Pinpoint the cell where the given text exists, returning its [x, y] midpoint coordinate. 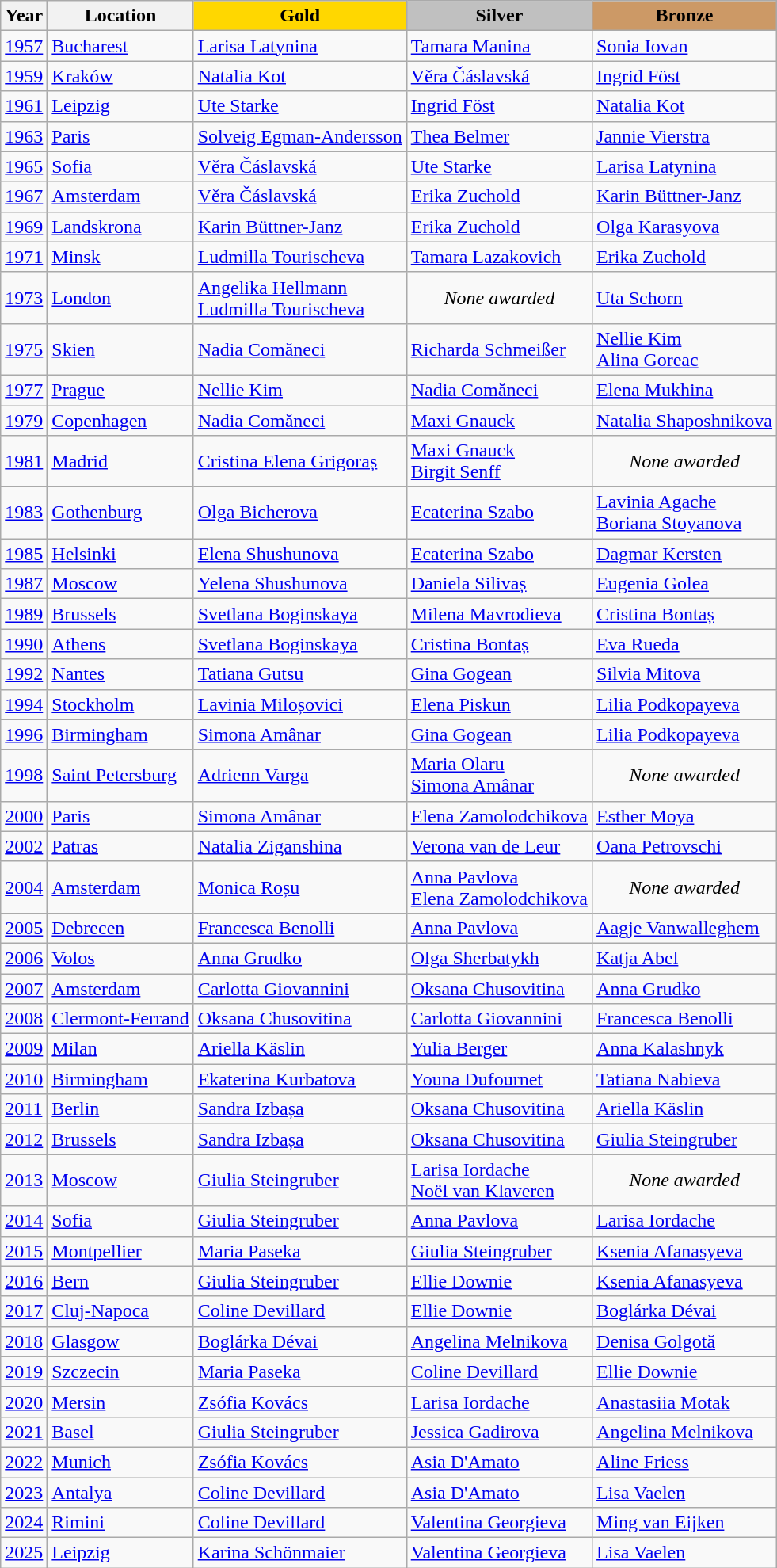
Stockholm [120, 704]
2006 [24, 958]
Debrecen [120, 928]
Tamara Manina [499, 46]
1967 [24, 196]
Munich [120, 1462]
Tatiana Nabieva [684, 1079]
Saint Petersburg [120, 775]
1961 [24, 106]
Katja Abel [684, 958]
Esther Moya [684, 816]
Berlin [120, 1109]
Karina Schönmaier [299, 1553]
Olga Sherbatykh [499, 958]
Maxi Gnauck Birgit Senff [499, 461]
Aagje Vanwalleghem [684, 928]
1971 [24, 257]
Ming van Eijken [684, 1523]
1989 [24, 614]
2013 [24, 1181]
Jessica Gadirova [499, 1432]
2009 [24, 1049]
1994 [24, 704]
Nantes [120, 674]
Minsk [120, 257]
1983 [24, 513]
Glasgow [120, 1341]
Mersin [120, 1402]
1985 [24, 554]
2016 [24, 1281]
Elena Mukhina [684, 390]
Jannie Vierstra [684, 136]
Gothenburg [120, 513]
Olga Karasyova [684, 227]
2021 [24, 1432]
Denisa Golgotă [684, 1341]
Gold [299, 16]
2022 [24, 1462]
Silvia Mitova [684, 674]
Solveig Egman-Andersson [299, 136]
1965 [24, 166]
Kraków [120, 76]
2010 [24, 1079]
Yelena Shushunova [299, 584]
Madrid [120, 461]
1979 [24, 421]
Anastasiia Motak [684, 1402]
1977 [24, 390]
Verona van de Leur [499, 846]
1959 [24, 76]
1987 [24, 584]
2000 [24, 816]
2024 [24, 1523]
Landskrona [120, 227]
Daniela Silivaș [499, 584]
Basel [120, 1432]
2012 [24, 1139]
Patras [120, 846]
Nellie Kim Alina Goreac [684, 349]
Bern [120, 1281]
2017 [24, 1311]
Rimini [120, 1523]
1990 [24, 644]
Anna Kalashnyk [684, 1049]
2004 [24, 887]
Nellie Kim [299, 390]
2018 [24, 1341]
Copenhagen [120, 421]
Dagmar Kersten [684, 554]
Sonia Iovan [684, 46]
2023 [24, 1492]
1969 [24, 227]
2014 [24, 1221]
Natalia Shaposhnikova [684, 421]
Anna Pavlova Elena Zamolodchikova [499, 887]
1963 [24, 136]
Szczecin [120, 1372]
2008 [24, 1019]
Milena Mavrodieva [499, 614]
1973 [24, 298]
2005 [24, 928]
Bucharest [120, 46]
Antalya [120, 1492]
Elena Piskun [499, 704]
2002 [24, 846]
1996 [24, 734]
Oana Petrovschi [684, 846]
1957 [24, 46]
Angelika Hellmann Ludmilla Tourischeva [299, 298]
Volos [120, 958]
Ludmilla Tourischeva [299, 257]
Olga Bicherova [299, 513]
Eugenia Golea [684, 584]
Milan [120, 1049]
Cluj-Napoca [120, 1311]
Larisa Iordache Noël van Klaveren [499, 1181]
2025 [24, 1553]
Year [24, 16]
Adrienn Varga [299, 775]
London [120, 298]
Lavinia Miloșovici [299, 704]
Silver [499, 16]
Richarda Schmeißer [499, 349]
Youna Dufournet [499, 1079]
2015 [24, 1251]
Helsinki [120, 554]
1975 [24, 349]
Tamara Lazakovich [499, 257]
Eva Rueda [684, 644]
1992 [24, 674]
Montpellier [120, 1251]
Athens [120, 644]
2011 [24, 1109]
Skien [120, 349]
Clermont-Ferrand [120, 1019]
Natalia Ziganshina [299, 846]
Yulia Berger [499, 1049]
Cristina Elena Grigoraș [299, 461]
Elena Zamolodchikova [499, 816]
Location [120, 16]
Bronze [684, 16]
Maxi Gnauck [499, 421]
2007 [24, 988]
Ekaterina Kurbatova [299, 1079]
1998 [24, 775]
Tatiana Gutsu [299, 674]
1981 [24, 461]
Lavinia Agache Boriana Stoyanova [684, 513]
Prague [120, 390]
Thea Belmer [499, 136]
2020 [24, 1402]
Uta Schorn [684, 298]
Elena Shushunova [299, 554]
Monica Roșu [299, 887]
2019 [24, 1372]
Maria Olaru Simona Amânar [499, 775]
Aline Friess [684, 1462]
